Provide the [x, y] coordinate of the cell's center where the given text is located.  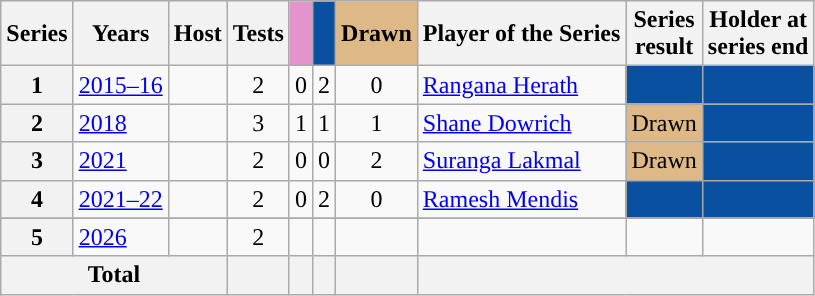
2021–22 [120, 199]
Host [198, 34]
Rangana Herath [522, 85]
Holder atseries end [758, 34]
4 [37, 199]
Total [114, 275]
Years [120, 34]
Series [37, 34]
2021 [120, 161]
2026 [120, 237]
Shane Dowrich [522, 123]
2018 [120, 123]
Player of the Series [522, 34]
Tests [258, 34]
Seriesresult [664, 34]
Ramesh Mendis [522, 199]
5 [37, 237]
2015–16 [120, 85]
Suranga Lakmal [522, 161]
